Locate the cell with the specified text and output its (X, Y) center coordinate. 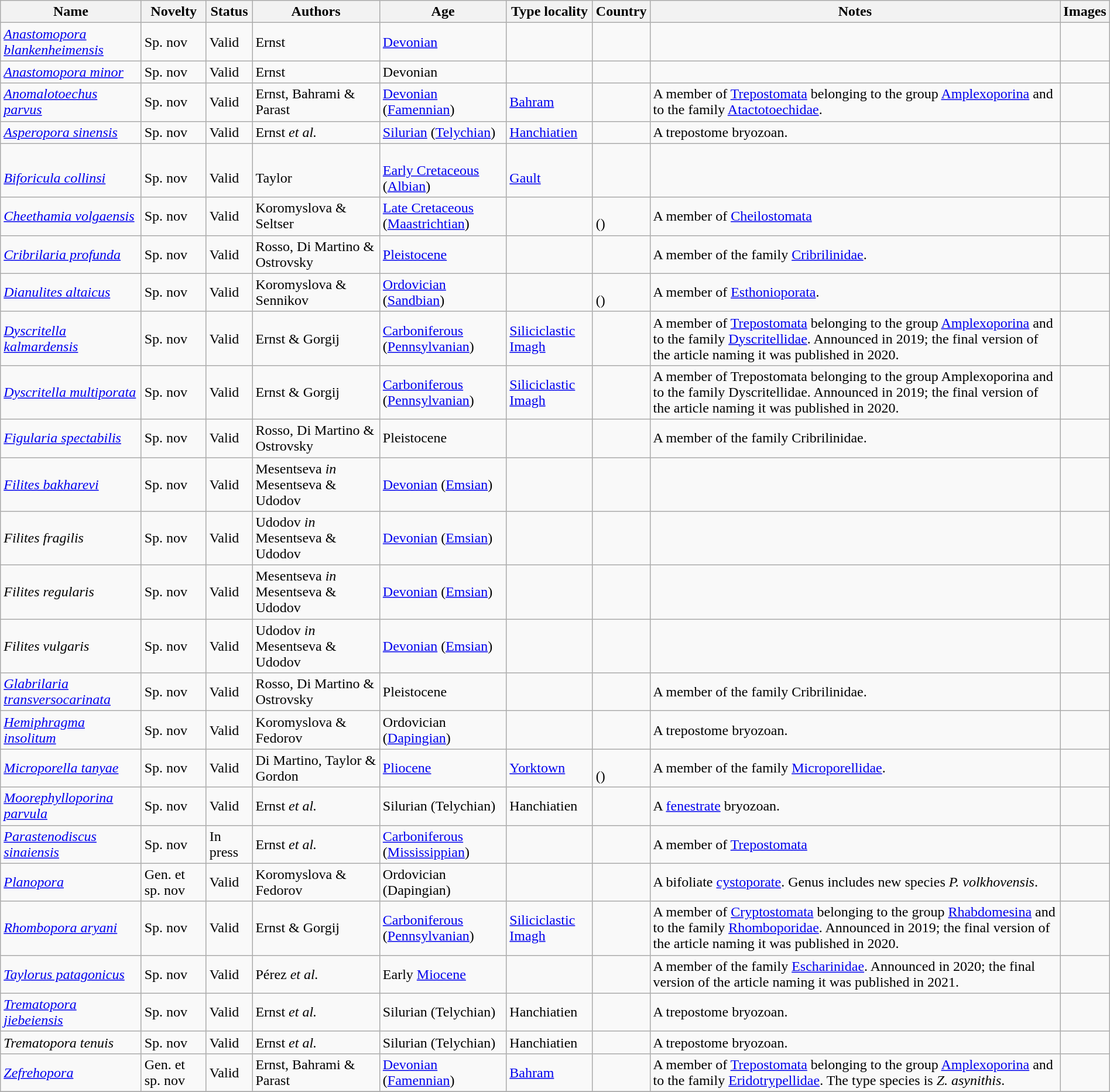
A bifoliate cystoporate. Genus includes new species P. volkhovensis. (855, 882)
Microporella tanyae (71, 768)
Koromyslova & Sennikov (316, 293)
Taylorus patagonicus (71, 974)
Cheethamia volgaensis (71, 217)
Anastomopora blankenheimensis (71, 42)
Hemiphragma insolitum (71, 730)
A member of the family Microporellidae. (855, 768)
Taylor (316, 170)
Yorktown (549, 768)
Planopora (71, 882)
Trematopora tenuis (71, 1042)
Anastomopora minor (71, 72)
Early Miocene (443, 974)
Filites vulgaris (71, 646)
Late Cretaceous (Maastrichtian) (443, 217)
Di Martino, Taylor & Gordon (316, 768)
Filites regularis (71, 592)
Trematopora jiebeiensis (71, 1012)
Dyscritella kalmardensis (71, 338)
Carboniferous (Mississippian) (443, 844)
Name (71, 12)
Moorephylloporina parvula (71, 806)
Pérez et al. (316, 974)
Type locality (549, 12)
Dyscritella multiporata (71, 392)
Dianulites altaicus (71, 293)
Notes (855, 12)
Images (1085, 12)
Parastenodiscus sinaiensis (71, 844)
Novelty (173, 12)
Country (621, 12)
In press (229, 844)
Figularia spectabilis (71, 438)
Zefrehopora (71, 1072)
Filites fragilis (71, 538)
A member of Trepostomata belonging to the group Amplexoporina and to the family Atactotoechidae. (855, 102)
Biforicula collinsi (71, 170)
Koromyslova & Seltser (316, 217)
A member of Trepostomata belonging to the group Amplexoporina and to the family Eridotrypellidae. The type species is Z. asynithis. (855, 1072)
A member of Cheilostomata (855, 217)
Age (443, 12)
A fenestrate bryozoan. (855, 806)
Authors (316, 12)
Anomalotoechus parvus (71, 102)
Glabrilaria transversocarinata (71, 692)
Gault (549, 170)
Ordovician (Sandbian) (443, 293)
A member of Trepostomata (855, 844)
Status (229, 12)
Early Cretaceous (Albian) (443, 170)
Cribrilaria profunda (71, 254)
Rhombopora aryani (71, 928)
Pliocene (443, 768)
Filites bakharevi (71, 485)
A member of Esthonioporata. (855, 293)
A member of the family Escharinidae. Announced in 2020; the final version of the article naming it was published in 2021. (855, 974)
Asperopora sinensis (71, 132)
